Pinpoint the cell where the given text exists, returning its (x, y) midpoint coordinate. 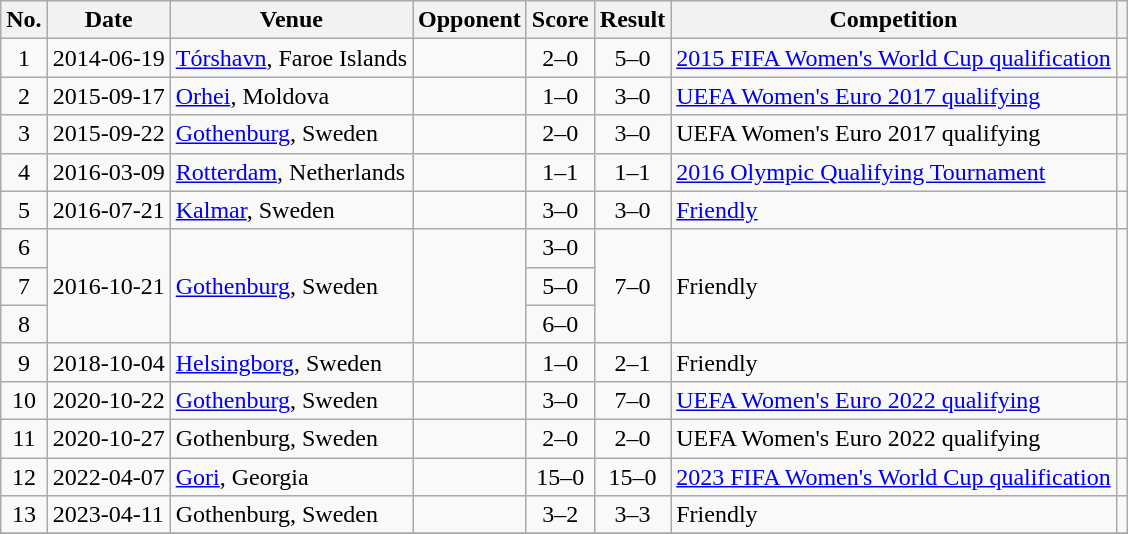
Date (108, 20)
2018-10-04 (108, 362)
Tórshavn, Faroe Islands (291, 58)
2 (24, 96)
Rotterdam, Netherlands (291, 172)
3–2 (560, 515)
4 (24, 172)
Result (632, 20)
2016 Olympic Qualifying Tournament (894, 172)
2016-07-21 (108, 210)
11 (24, 438)
Helsingborg, Sweden (291, 362)
6 (24, 248)
3 (24, 134)
Opponent (470, 20)
3–3 (632, 515)
Venue (291, 20)
Orhei, Moldova (291, 96)
8 (24, 324)
1 (24, 58)
2015 FIFA Women's World Cup qualification (894, 58)
2020-10-27 (108, 438)
2014-06-19 (108, 58)
6–0 (560, 324)
5 (24, 210)
No. (24, 20)
2022-04-07 (108, 477)
Gori, Georgia (291, 477)
Kalmar, Sweden (291, 210)
2–1 (632, 362)
7 (24, 286)
2015-09-17 (108, 96)
13 (24, 515)
Competition (894, 20)
12 (24, 477)
2023 FIFA Women's World Cup qualification (894, 477)
2023-04-11 (108, 515)
2016-03-09 (108, 172)
2020-10-22 (108, 400)
9 (24, 362)
Score (560, 20)
2015-09-22 (108, 134)
2016-10-21 (108, 286)
10 (24, 400)
